Detect which cell encompasses the target text, then output its [x, y] center coordinate. 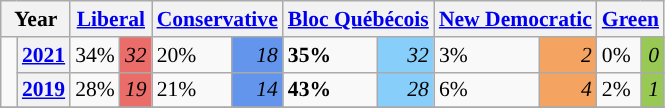
New Democratic [516, 19]
2021 [44, 55]
4 [568, 90]
14 [258, 90]
0% [619, 55]
Bloc Québécois [358, 19]
2 [568, 55]
28 [405, 90]
2019 [44, 90]
Conservative [218, 19]
3% [487, 55]
6% [487, 90]
19 [136, 90]
0 [653, 55]
21% [192, 90]
2% [619, 90]
Green [630, 19]
Liberal [110, 19]
28% [95, 90]
34% [95, 55]
Year [36, 19]
1 [653, 90]
43% [330, 90]
35% [330, 55]
20% [192, 55]
18 [258, 55]
